Identify which cell holds the provided text, then report its [x, y] central coordinate. 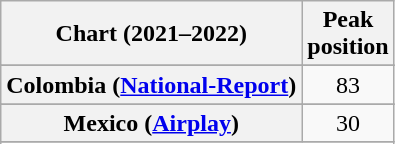
83 [348, 85]
Mexico (Airplay) [152, 123]
Peakposition [348, 34]
30 [348, 123]
Colombia (National-Report) [152, 85]
Chart (2021–2022) [152, 34]
